Find where the given text appears and provide that cell's center as [x, y] coordinate. 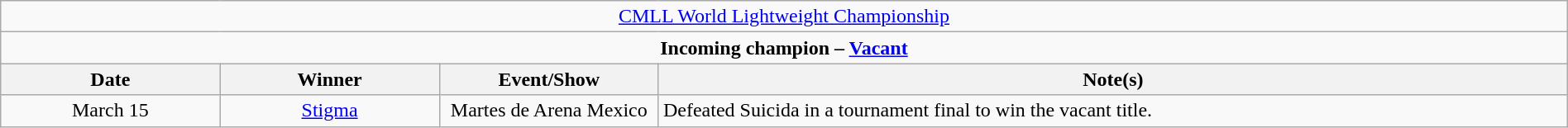
Stigma [329, 111]
Incoming champion – Vacant [784, 48]
Date [111, 79]
March 15 [111, 111]
Defeated Suicida in a tournament final to win the vacant title. [1113, 111]
Event/Show [549, 79]
Winner [329, 79]
Martes de Arena Mexico [549, 111]
CMLL World Lightweight Championship [784, 17]
Note(s) [1113, 79]
